Determine the (x, y) coordinate at the center of the cell enclosing the given text.  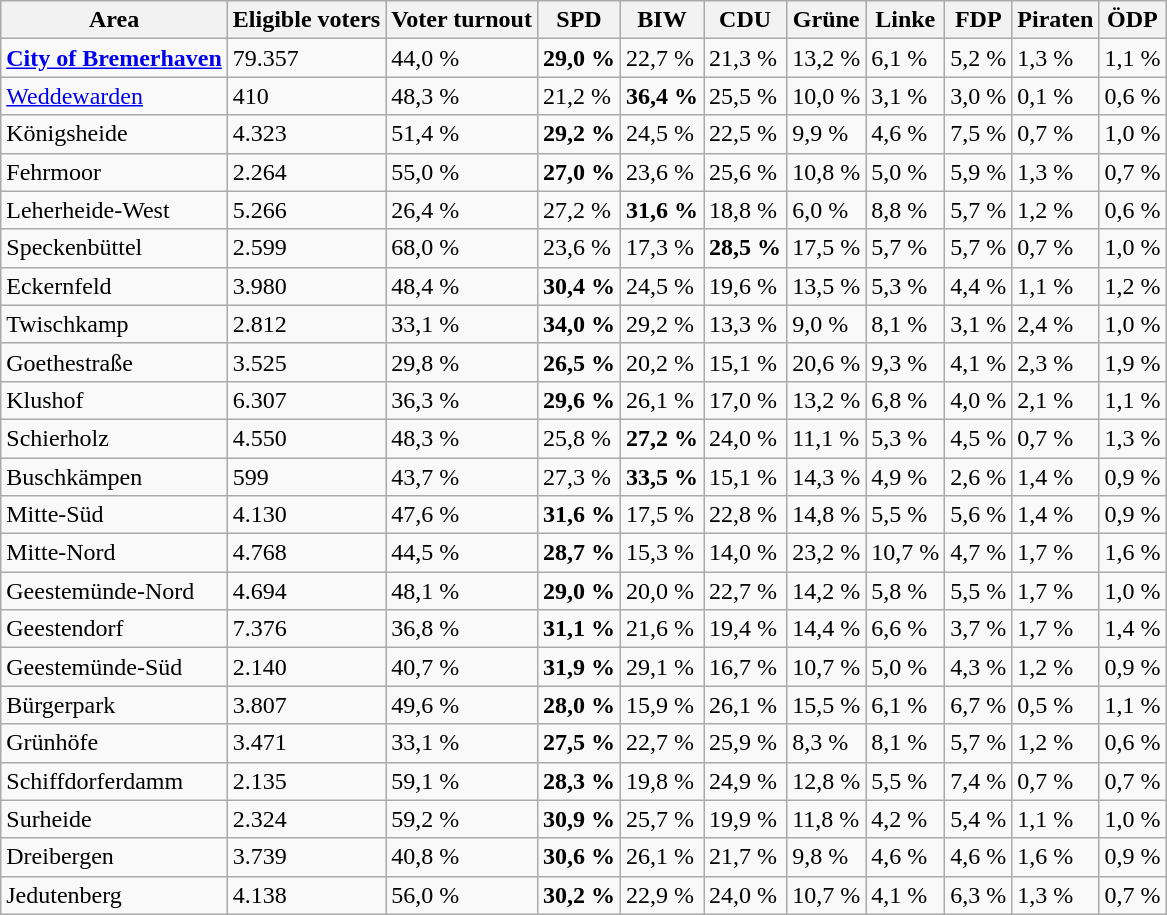
2.599 (306, 248)
2.135 (306, 781)
48,4 % (462, 286)
9,8 % (826, 857)
10,8 % (826, 172)
15,9 % (662, 705)
20,0 % (662, 591)
10,0 % (826, 96)
8,3 % (826, 743)
11,1 % (826, 438)
28,3 % (578, 781)
2,3 % (1056, 362)
29,1 % (662, 667)
4.694 (306, 591)
14,4 % (826, 629)
City of Bremerhaven (114, 58)
25,8 % (578, 438)
Schierholz (114, 438)
2,4 % (1056, 324)
3,7 % (978, 629)
19,8 % (662, 781)
9,3 % (906, 362)
ÖDP (1132, 20)
2,1 % (1056, 400)
5,9 % (978, 172)
68,0 % (462, 248)
2,6 % (978, 477)
21,3 % (746, 58)
36,8 % (462, 629)
Grünhöfe (114, 743)
1,9 % (1132, 362)
13,5 % (826, 286)
4.550 (306, 438)
Voter turnout (462, 20)
59,1 % (462, 781)
33,5 % (662, 477)
Eckernfeld (114, 286)
40,8 % (462, 857)
Speckenbüttel (114, 248)
28,0 % (578, 705)
28,5 % (746, 248)
30,4 % (578, 286)
11,8 % (826, 819)
3.739 (306, 857)
25,6 % (746, 172)
Fehrmoor (114, 172)
599 (306, 477)
25,5 % (746, 96)
4,5 % (978, 438)
3.980 (306, 286)
9,0 % (826, 324)
49,6 % (462, 705)
36,3 % (462, 400)
Area (114, 20)
19,4 % (746, 629)
14,0 % (746, 553)
14,8 % (826, 515)
56,0 % (462, 895)
6,3 % (978, 895)
Geestendorf (114, 629)
Surheide (114, 819)
30,9 % (578, 819)
30,2 % (578, 895)
5.266 (306, 210)
20,2 % (662, 362)
Dreibergen (114, 857)
Grüne (826, 20)
44,5 % (462, 553)
4.768 (306, 553)
40,7 % (462, 667)
6,0 % (826, 210)
Jedutenberg (114, 895)
48,1 % (462, 591)
BIW (662, 20)
Buschkämpen (114, 477)
Mitte-Nord (114, 553)
12,8 % (826, 781)
3.525 (306, 362)
4,4 % (978, 286)
5,6 % (978, 515)
Bürgerpark (114, 705)
2.324 (306, 819)
30,6 % (578, 857)
8,8 % (906, 210)
14,3 % (826, 477)
34,0 % (578, 324)
3.471 (306, 743)
4,9 % (906, 477)
Linke (906, 20)
4,2 % (906, 819)
5,8 % (906, 591)
59,2 % (462, 819)
26,4 % (462, 210)
4,0 % (978, 400)
24,9 % (746, 781)
21,2 % (578, 96)
4.138 (306, 895)
7.376 (306, 629)
16,7 % (746, 667)
19,6 % (746, 286)
5,4 % (978, 819)
29,6 % (578, 400)
28,7 % (578, 553)
17,0 % (746, 400)
Klushof (114, 400)
26,5 % (578, 362)
18,8 % (746, 210)
20,6 % (826, 362)
6,7 % (978, 705)
Leherheide-West (114, 210)
4.130 (306, 515)
9,9 % (826, 134)
6.307 (306, 400)
0,5 % (1056, 705)
2.264 (306, 172)
22,5 % (746, 134)
27,5 % (578, 743)
31,9 % (578, 667)
6,8 % (906, 400)
43,7 % (462, 477)
27,3 % (578, 477)
6,6 % (906, 629)
19,9 % (746, 819)
15,3 % (662, 553)
4.323 (306, 134)
Königsheide (114, 134)
Piraten (1056, 20)
55,0 % (462, 172)
36,4 % (662, 96)
4,3 % (978, 667)
Goethestraße (114, 362)
5,2 % (978, 58)
13,3 % (746, 324)
23,2 % (826, 553)
CDU (746, 20)
2.140 (306, 667)
7,5 % (978, 134)
44,0 % (462, 58)
21,7 % (746, 857)
25,9 % (746, 743)
17,3 % (662, 248)
31,1 % (578, 629)
0,1 % (1056, 96)
FDP (978, 20)
3,0 % (978, 96)
Geestemünde-Nord (114, 591)
29,8 % (462, 362)
410 (306, 96)
SPD (578, 20)
47,6 % (462, 515)
Weddewarden (114, 96)
51,4 % (462, 134)
14,2 % (826, 591)
15,5 % (826, 705)
Mitte-Süd (114, 515)
25,7 % (662, 819)
21,6 % (662, 629)
2.812 (306, 324)
22,8 % (746, 515)
Twischkamp (114, 324)
Geestemünde-Süd (114, 667)
22,9 % (662, 895)
Eligible voters (306, 20)
27,0 % (578, 172)
79.357 (306, 58)
Schiffdorferdamm (114, 781)
3.807 (306, 705)
7,4 % (978, 781)
4,7 % (978, 553)
